Extract the (x, y) coordinate from the center of the cell holding the provided text.  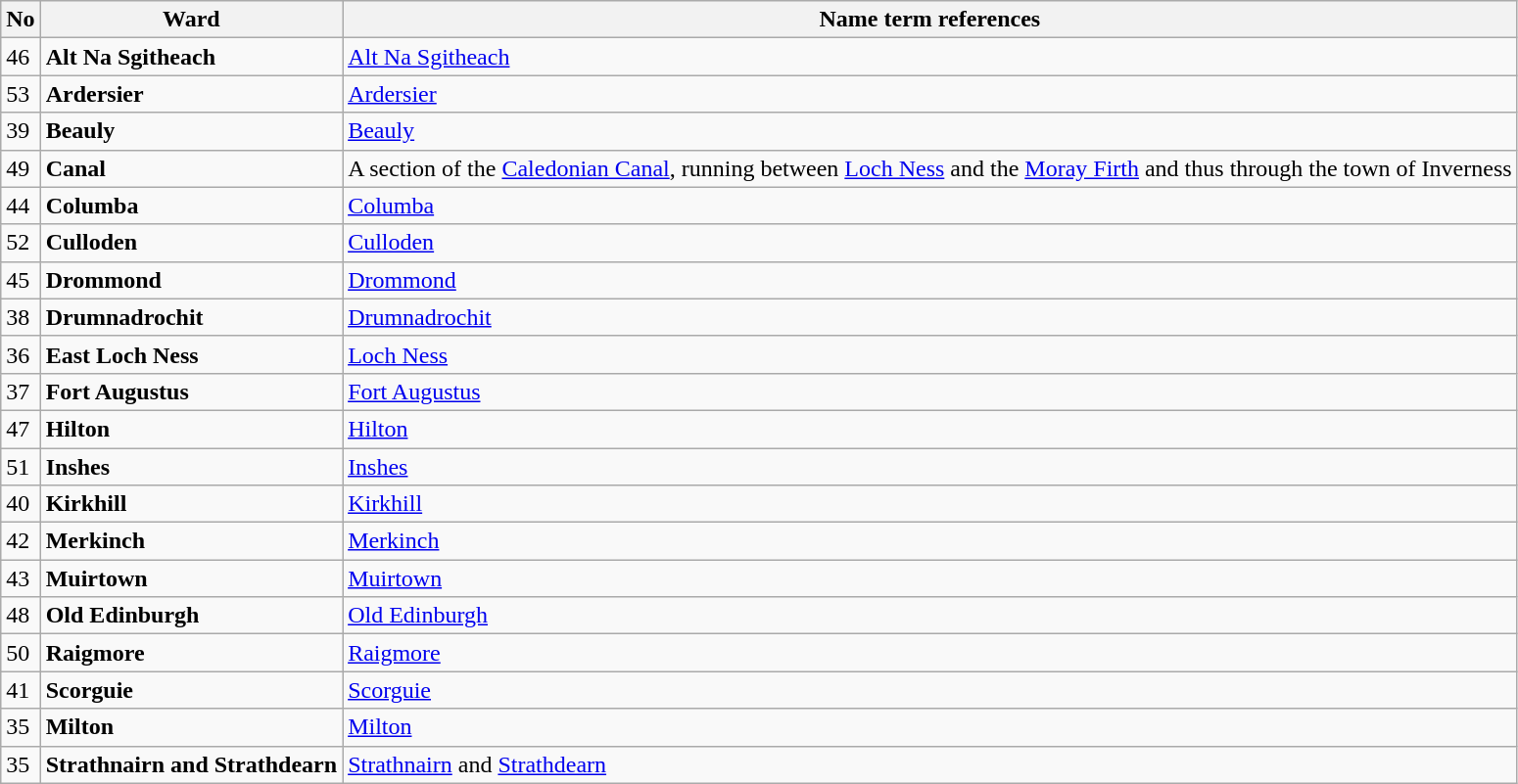
43 (21, 578)
40 (21, 504)
53 (21, 94)
48 (21, 616)
Ward (191, 20)
A section of the Caledonian Canal, running between Loch Ness and the Moray Firth and thus through the town of Inverness (930, 168)
No (21, 20)
38 (21, 317)
37 (21, 392)
46 (21, 57)
42 (21, 541)
44 (21, 206)
51 (21, 467)
Name term references (930, 20)
49 (21, 168)
39 (21, 131)
52 (21, 243)
45 (21, 280)
47 (21, 429)
Loch Ness (930, 354)
41 (21, 690)
East Loch Ness (191, 354)
50 (21, 653)
36 (21, 354)
Canal (191, 168)
